Locate the cell with the specified text and output its [X, Y] center coordinate. 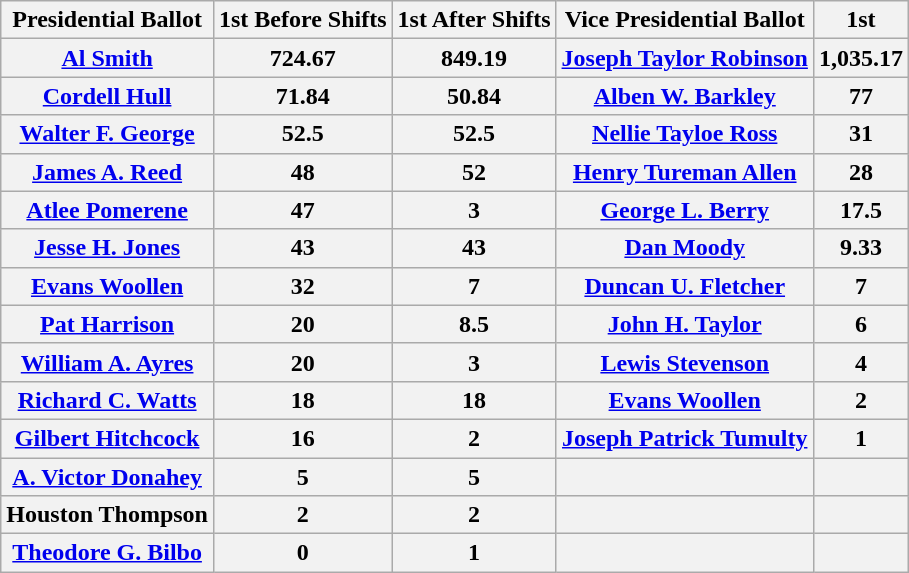
1,035.17 [860, 58]
71.84 [302, 96]
William A. Ayres [108, 362]
47 [302, 210]
A. Victor Donahey [108, 477]
32 [302, 286]
Henry Tureman Allen [684, 172]
John H. Taylor [684, 324]
Vice Presidential Ballot [684, 20]
17.5 [860, 210]
Pat Harrison [108, 324]
George L. Berry [684, 210]
Atlee Pomerene [108, 210]
0 [302, 553]
Gilbert Hitchcock [108, 438]
8.5 [474, 324]
9.33 [860, 248]
724.67 [302, 58]
Cordell Hull [108, 96]
Lewis Stevenson [684, 362]
Joseph Patrick Tumulty [684, 438]
James A. Reed [108, 172]
Walter F. George [108, 134]
Alben W. Barkley [684, 96]
Presidential Ballot [108, 20]
4 [860, 362]
52 [474, 172]
1st After Shifts [474, 20]
Joseph Taylor Robinson [684, 58]
1st [860, 20]
Houston Thompson [108, 515]
16 [302, 438]
Jesse H. Jones [108, 248]
31 [860, 134]
Richard C. Watts [108, 400]
Nellie Tayloe Ross [684, 134]
Dan Moody [684, 248]
50.84 [474, 96]
77 [860, 96]
Al Smith [108, 58]
28 [860, 172]
Theodore G. Bilbo [108, 553]
48 [302, 172]
Duncan U. Fletcher [684, 286]
1st Before Shifts [302, 20]
849.19 [474, 58]
6 [860, 324]
